Detect which cell encompasses the target text, then output its [x, y] center coordinate. 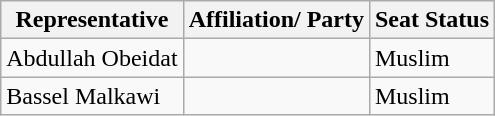
Seat Status [432, 20]
Bassel Malkawi [92, 96]
Affiliation/ Party [276, 20]
Abdullah Obeidat [92, 58]
Representative [92, 20]
